Return (X, Y) of the center of cell containing provided text 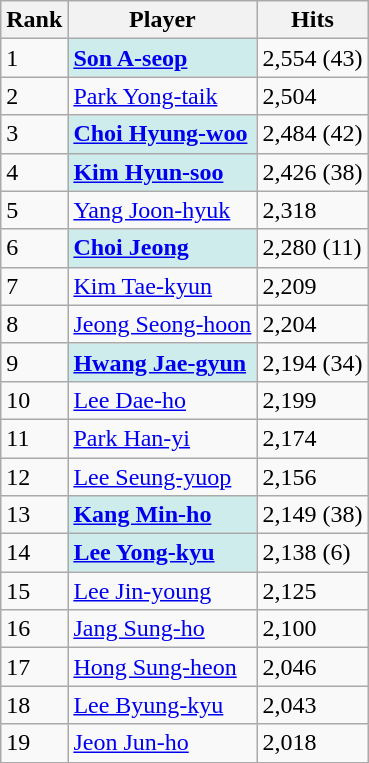
Choi Hyung-woo (162, 134)
11 (34, 438)
16 (34, 629)
Lee Dae-ho (162, 400)
2,043 (312, 705)
Lee Byung-kyu (162, 705)
2,125 (312, 591)
2,318 (312, 210)
2,018 (312, 743)
14 (34, 553)
2,046 (312, 667)
5 (34, 210)
Son A-seop (162, 58)
3 (34, 134)
2,209 (312, 286)
13 (34, 515)
2,504 (312, 96)
2,199 (312, 400)
1 (34, 58)
4 (34, 172)
Park Yong-taik (162, 96)
2,100 (312, 629)
18 (34, 705)
2,280 (11) (312, 248)
Choi Jeong (162, 248)
2,484 (42) (312, 134)
10 (34, 400)
Jang Sung-ho (162, 629)
9 (34, 362)
Hits (312, 20)
Lee Seung-yuop (162, 477)
2,204 (312, 324)
12 (34, 477)
Kim Tae-kyun (162, 286)
Kang Min-ho (162, 515)
Lee Yong-kyu (162, 553)
8 (34, 324)
Jeong Seong-hoon (162, 324)
15 (34, 591)
2,174 (312, 438)
Hong Sung-heon (162, 667)
Lee Jin-young (162, 591)
Park Han-yi (162, 438)
2,156 (312, 477)
19 (34, 743)
2 (34, 96)
2,426 (38) (312, 172)
2,554 (43) (312, 58)
2,194 (34) (312, 362)
6 (34, 248)
Rank (34, 20)
Kim Hyun-soo (162, 172)
Jeon Jun-ho (162, 743)
Hwang Jae-gyun (162, 362)
2,138 (6) (312, 553)
Player (162, 20)
2,149 (38) (312, 515)
7 (34, 286)
17 (34, 667)
Yang Joon-hyuk (162, 210)
